From the cell containing the given text, extract its center point as [x, y] coordinate. 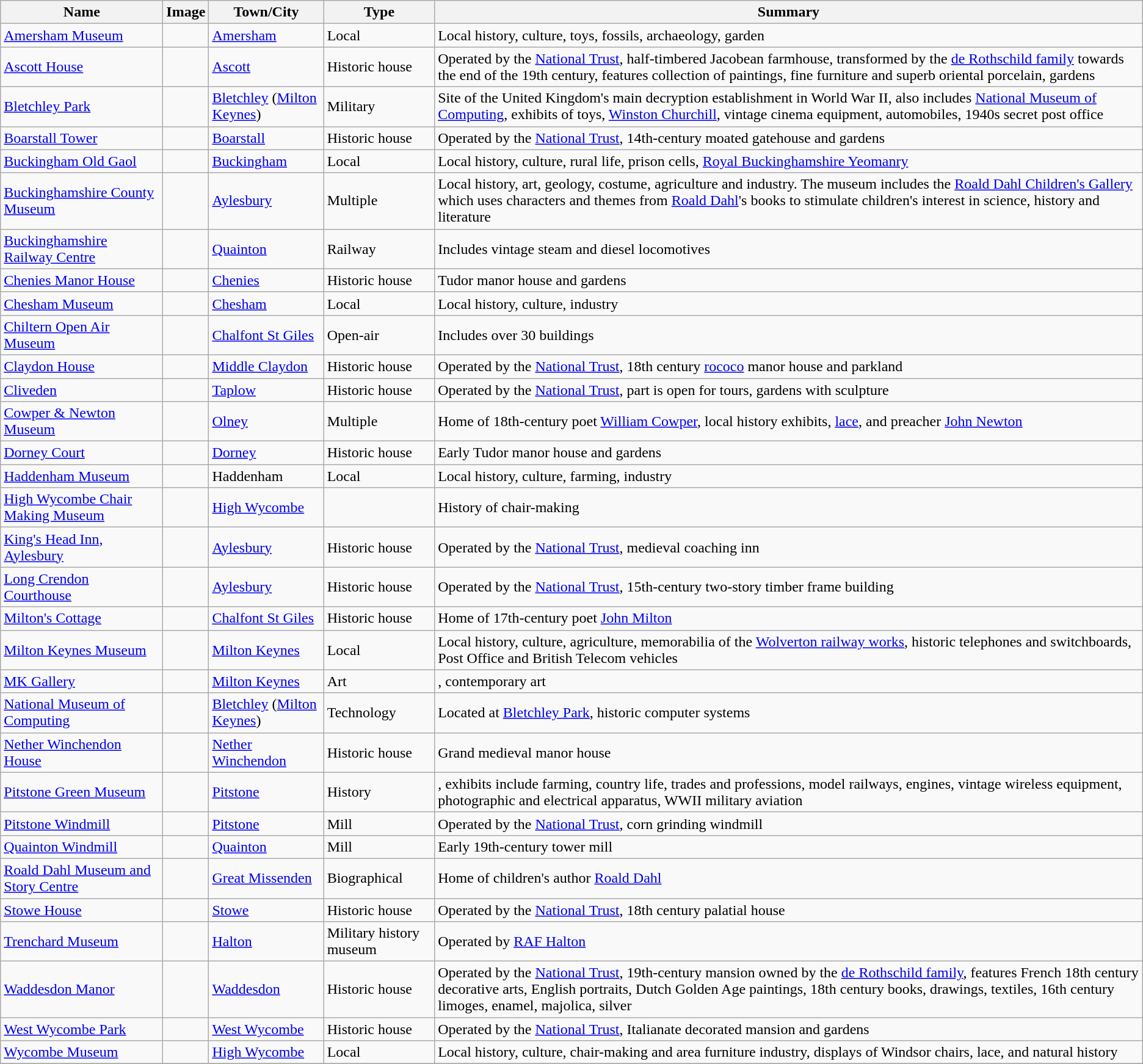
Roald Dahl Museum and Story Centre [82, 878]
Claydon House [82, 366]
Local history, culture, industry [789, 303]
West Wycombe [266, 1029]
Waddesdon Manor [82, 990]
Operated by the National Trust, 18th century palatial house [789, 910]
Operated by the National Trust, 18th century rococo manor house and parkland [789, 366]
Local history, culture, farming, industry [789, 476]
High Wycombe Chair Making Museum [82, 508]
Includes vintage steam and diesel locomotives [789, 249]
West Wycombe Park [82, 1029]
Amersham Museum [82, 35]
Pitstone Green Museum [82, 792]
Operated by the National Trust, corn grinding windmill [789, 823]
Chesham Museum [82, 303]
Chenies Manor House [82, 280]
Technology [379, 713]
Includes over 30 buildings [789, 335]
Operated by the National Trust, part is open for tours, gardens with sculpture [789, 390]
Local history, culture, toys, fossils, archaeology, garden [789, 35]
Local history, culture, chair-making and area furniture industry, displays of Windsor chairs, lace, and natural history [789, 1052]
Nether Winchendon [266, 752]
Operated by the National Trust, 15th-century two-story timber frame building [789, 587]
King's Head Inn, Aylesbury [82, 547]
Stowe House [82, 910]
Halton [266, 941]
Milton Keynes Museum [82, 650]
Railway [379, 249]
Middle Claydon [266, 366]
Wycombe Museum [82, 1052]
MK Gallery [82, 681]
Boarstall [266, 138]
Amersham [266, 35]
Home of children's author Roald Dahl [789, 878]
Open-air [379, 335]
Nether Winchendon House [82, 752]
Town/City [266, 12]
Buckinghamshire County Museum [82, 201]
Ascott House [82, 67]
Buckinghamshire Railway Centre [82, 249]
Type [379, 12]
Long Crendon Courthouse [82, 587]
Pitstone Windmill [82, 823]
Waddesdon [266, 990]
Buckingham Old Gaol [82, 161]
Haddenham Museum [82, 476]
Cliveden [82, 390]
Quainton Windmill [82, 847]
Great Missenden [266, 878]
Boarstall Tower [82, 138]
Military history museum [379, 941]
Local history, culture, rural life, prison cells, Royal Buckinghamshire Yeomanry [789, 161]
Early 19th-century tower mill [789, 847]
Dorney [266, 453]
Tudor manor house and gardens [789, 280]
Ascott [266, 67]
Name [82, 12]
Located at Bletchley Park, historic computer systems [789, 713]
Chesham [266, 303]
Cowper & Newton Museum [82, 421]
, contemporary art [789, 681]
Olney [266, 421]
History of chair-making [789, 508]
Taplow [266, 390]
Image [186, 12]
Bletchley Park [82, 106]
Chenies [266, 280]
Operated by the National Trust, Italianate decorated mansion and gardens [789, 1029]
Early Tudor manor house and gardens [789, 453]
Art [379, 681]
Home of 18th-century poet William Cowper, local history exhibits, lace, and preacher John Newton [789, 421]
Home of 17th-century poet John Milton [789, 618]
National Museum of Computing [82, 713]
Stowe [266, 910]
Buckingham [266, 161]
Biographical [379, 878]
Milton's Cottage [82, 618]
Summary [789, 12]
Operated by RAF Halton [789, 941]
Dorney Court [82, 453]
Operated by the National Trust, medieval coaching inn [789, 547]
Haddenham [266, 476]
Operated by the National Trust, 14th-century moated gatehouse and gardens [789, 138]
Military [379, 106]
Chiltern Open Air Museum [82, 335]
History [379, 792]
Grand medieval manor house [789, 752]
Trenchard Museum [82, 941]
